Detect which cell encompasses the target text, then output its (X, Y) center coordinate. 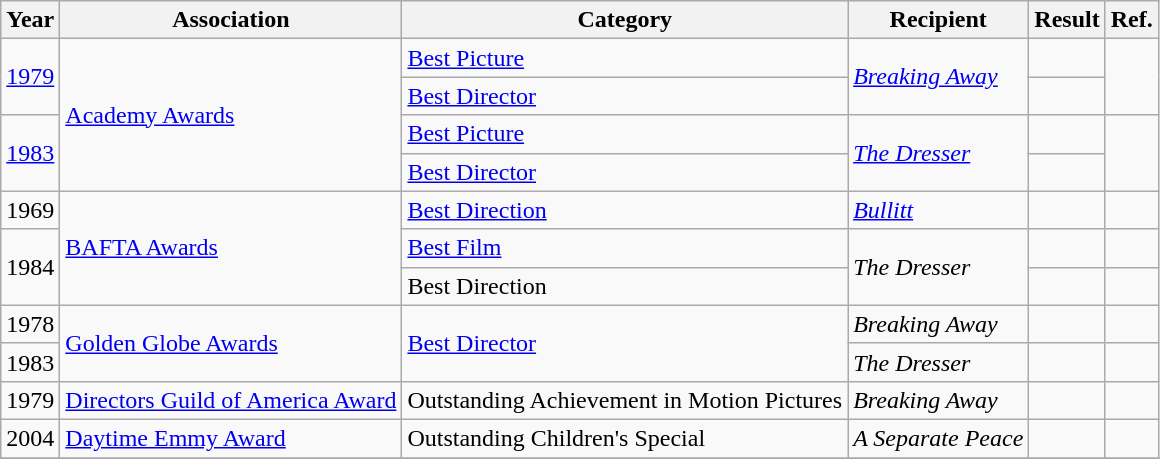
Category (625, 20)
A Separate Peace (938, 438)
Year (30, 20)
1969 (30, 210)
Directors Guild of America Award (231, 400)
Bullitt (938, 210)
BAFTA Awards (231, 248)
Outstanding Achievement in Motion Pictures (625, 400)
Ref. (1132, 20)
2004 (30, 438)
Result (1067, 20)
Best Film (625, 248)
Golden Globe Awards (231, 343)
Recipient (938, 20)
Outstanding Children's Special (625, 438)
Daytime Emmy Award (231, 438)
Association (231, 20)
1984 (30, 267)
Academy Awards (231, 115)
1978 (30, 324)
